Return the (X, Y) coordinate for the center point of the cell that contains the specified text.  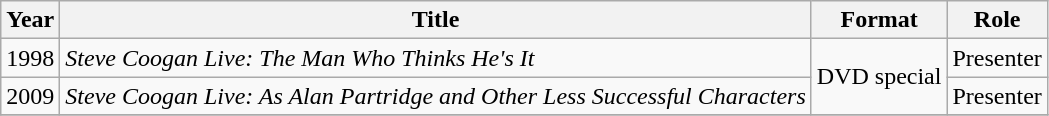
1998 (30, 58)
DVD special (879, 77)
2009 (30, 96)
Format (879, 20)
Title (436, 20)
Role (997, 20)
Steve Coogan Live: The Man Who Thinks He's It (436, 58)
Steve Coogan Live: As Alan Partridge and Other Less Successful Characters (436, 96)
Year (30, 20)
